Scan for the cell matching the given text and deliver its [X, Y] coordinate at center. 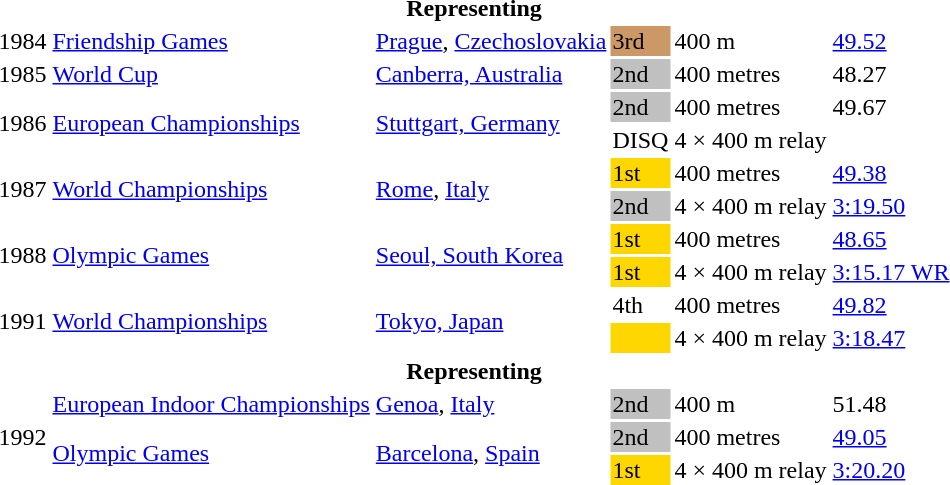
World Cup [211, 74]
4th [640, 305]
Rome, Italy [491, 190]
Stuttgart, Germany [491, 124]
Genoa, Italy [491, 404]
3rd [640, 41]
European Championships [211, 124]
Seoul, South Korea [491, 256]
DISQ [640, 140]
Prague, Czechoslovakia [491, 41]
European Indoor Championships [211, 404]
Friendship Games [211, 41]
Barcelona, Spain [491, 454]
Canberra, Australia [491, 74]
Tokyo, Japan [491, 322]
